Determine the (X, Y) coordinate at the center of the cell enclosing the given text.  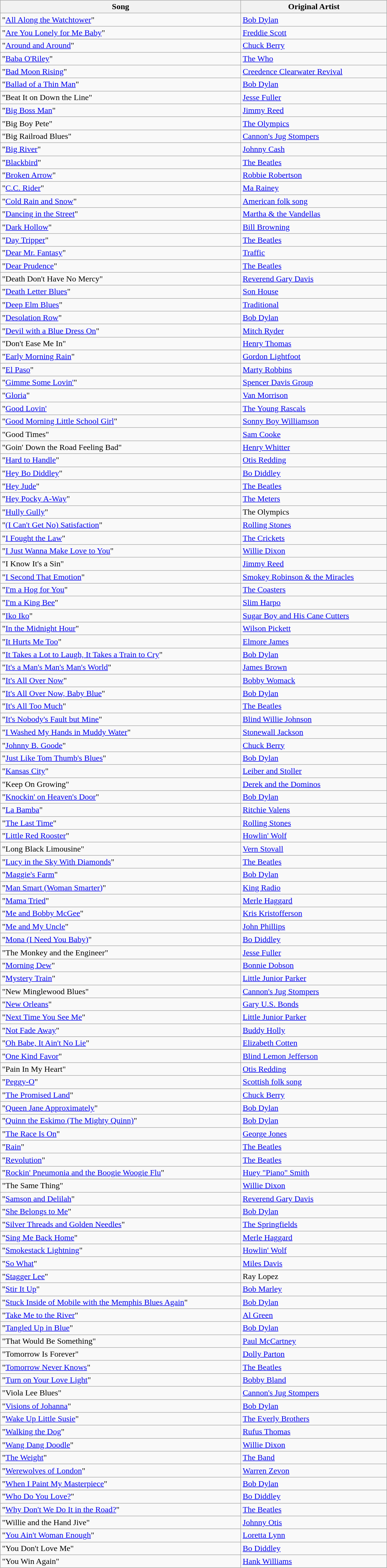
King Radio (314, 888)
"Who Do You Love?" (120, 1497)
Henry Thomas (314, 343)
"Iko Iko" (120, 616)
Blind Willie Johnson (314, 719)
"It Hurts Me Too" (120, 642)
Son House (314, 292)
"Silver Threads and Golden Needles" (120, 1225)
"It's All Over Now, Baby Blue" (120, 693)
Bobby Bland (314, 1380)
Al Green (314, 1315)
Sonny Boy Williamson (314, 421)
"Oh Babe, It Ain't No Lie" (120, 1043)
"It's All Too Much" (120, 706)
Martha & the Vandellas (314, 214)
"Peggy-O" (120, 1082)
Miles Davis (314, 1263)
Huey "Piano" Smith (314, 1173)
"Next Time You See Me" (120, 1017)
Gordon Lightfoot (314, 356)
Dolly Parton (314, 1354)
Robbie Robertson (314, 175)
Bobby Womack (314, 680)
"The Race Is On" (120, 1134)
"Deep Elm Blues" (120, 305)
Spencer Davis Group (314, 383)
"Just Like Tom Thumb's Blues" (120, 758)
"Tomorrow Is Forever" (120, 1354)
Rufus Thomas (314, 1432)
Henry Whitter (314, 447)
Elmore James (314, 642)
"Good Lovin' (120, 408)
"Good Times" (120, 434)
"Willie and the Hand Jive" (120, 1522)
Wilson Pickett (314, 629)
Buddy Holly (314, 1030)
"Walking the Dog" (120, 1432)
Ma Rainey (314, 188)
"I'm a Hog for You" (120, 590)
"Hard to Handle" (120, 460)
The Meters (314, 499)
"You Ain't Woman Enough" (120, 1535)
Hank Williams (314, 1561)
Original Artist (314, 7)
"Rain" (120, 1147)
"Gloria" (120, 395)
"Hey Jude" (120, 486)
"Don't Ease Me In" (120, 343)
"Mystery Train" (120, 978)
"The Weight" (120, 1458)
"The Monkey and the Engineer" (120, 952)
Van Morrison (314, 395)
Traditional (314, 305)
Vern Stovall (314, 849)
Mitch Ryder (314, 330)
"Werewolves of London" (120, 1471)
Slim Harpo (314, 603)
"Wang Dang Doodle" (120, 1445)
"Keep On Growing" (120, 784)
Marty Robbins (314, 369)
"I Just Wanna Make Love to You" (120, 551)
"One Kind Favor" (120, 1056)
"Cold Rain and Snow" (120, 201)
"Stagger Lee" (120, 1276)
"It's a Man's Man's Man's World" (120, 667)
"Around and Around" (120, 46)
"Ballad of a Thin Man" (120, 84)
"Day Tripper" (120, 240)
"Tangled Up in Blue" (120, 1328)
"Mona (I Need You Baby)" (120, 939)
"Tomorrow Never Knows" (120, 1367)
Smokey Robinson & the Miracles (314, 577)
"Not Fade Away" (120, 1030)
"All Along the Watchtower" (120, 20)
"The Same Thing" (120, 1185)
"Smokestack Lightning" (120, 1250)
"New Orleans" (120, 1004)
"Broken Arrow" (120, 175)
The Coasters (314, 590)
"Turn on Your Love Light" (120, 1380)
Bonnie Dobson (314, 965)
"Dark Hollow" (120, 227)
"Mama Tried" (120, 901)
James Brown (314, 667)
"La Bamba" (120, 810)
The Band (314, 1458)
"Visions of Johanna" (120, 1406)
Derek and the Dominos (314, 784)
"Hey Bo Diddley" (120, 473)
"New Minglewood Blues" (120, 991)
"Big Boss Man" (120, 110)
"Hully Gully" (120, 512)
Kris Kristofferson (314, 914)
"Viola Lee Blues" (120, 1393)
"Early Morning Rain" (120, 356)
"So What" (120, 1263)
Elizabeth Cotten (314, 1043)
"Sing Me Back Home" (120, 1238)
"Big River" (120, 149)
"Morning Dew" (120, 965)
"Dear Mr. Fantasy" (120, 253)
"I Know It's a Sin" (120, 564)
"Stuck Inside of Mobile with the Memphis Blues Again" (120, 1302)
The Everly Brothers (314, 1419)
Gary U.S. Bonds (314, 1004)
"Goin' Down the Road Feeling Bad" (120, 447)
"The Last Time" (120, 823)
"C.C. Rider" (120, 188)
"Bad Moon Rising" (120, 71)
"Samson and Delilah" (120, 1198)
"Take Me to the River" (120, 1315)
"(I Can't Get No) Satisfaction" (120, 525)
"She Belongs to Me" (120, 1212)
Creedence Clearwater Revival (314, 71)
"Queen Jane Approximately" (120, 1108)
"Lucy in the Sky With Diamonds" (120, 862)
"That Would Be Something" (120, 1341)
"Blackbird" (120, 162)
American folk song (314, 201)
Freddie Scott (314, 33)
"El Paso" (120, 369)
"Knockin' on Heaven's Door" (120, 797)
"Johnny B. Goode" (120, 745)
Blind Lemon Jefferson (314, 1056)
"I Second That Emotion" (120, 577)
"I'm a King Bee" (120, 603)
"Baba O'Riley" (120, 59)
"Me and My Uncle" (120, 926)
Sam Cooke (314, 434)
"It's All Over Now" (120, 680)
"You Win Again" (120, 1561)
"Little Red Rooster" (120, 836)
"Maggie's Farm" (120, 875)
Leiber and Stoller (314, 771)
"Revolution" (120, 1160)
"Hey Pocky A-Way" (120, 499)
"Why Don't We Do It in the Road?" (120, 1509)
Paul McCartney (314, 1341)
"Dear Prudence" (120, 266)
The Crickets (314, 538)
"Me and Bobby McGee" (120, 914)
"Good Morning Little School Girl" (120, 421)
"Stir It Up" (120, 1289)
Stonewall Jackson (314, 732)
Scottish folk song (314, 1082)
Sugar Boy and His Cane Cutters (314, 616)
"I Washed My Hands in Muddy Water" (120, 732)
Bill Browning (314, 227)
"In the Midnight Hour" (120, 629)
"Dancing in the Street" (120, 214)
The Springfields (314, 1225)
Johnny Cash (314, 149)
"Death Letter Blues" (120, 292)
"Long Black Limousine" (120, 849)
"Kansas City" (120, 771)
Johnny Otis (314, 1522)
"Devil with a Blue Dress On" (120, 330)
"You Don't Love Me" (120, 1548)
"Pain In My Heart" (120, 1069)
"Rockin' Pneumonia and the Boogie Woogie Flu" (120, 1173)
Bob Marley (314, 1289)
Song (120, 7)
Loretta Lynn (314, 1535)
"Big Railroad Blues" (120, 136)
John Phillips (314, 926)
"When I Paint My Masterpiece" (120, 1484)
"Quinn the Eskimo (The Mighty Quinn)" (120, 1121)
"It's Nobody's Fault but Mine" (120, 719)
Warren Zevon (314, 1471)
"Wake Up Little Susie" (120, 1419)
"Desolation Row" (120, 318)
The Young Rascals (314, 408)
"The Promised Land" (120, 1095)
"Big Boy Pete" (120, 123)
"It Takes a Lot to Laugh, It Takes a Train to Cry" (120, 654)
The Who (314, 59)
"Death Don't Have No Mercy" (120, 279)
Traffic (314, 253)
"Man Smart (Woman Smarter)" (120, 888)
Ray Lopez (314, 1276)
"Are You Lonely for Me Baby" (120, 33)
"I Fought the Law" (120, 538)
Ritchie Valens (314, 810)
George Jones (314, 1134)
"Beat It on Down the Line" (120, 97)
"Gimme Some Lovin'" (120, 383)
